Provide the (x, y) coordinate of the cell's center where the given text is located.  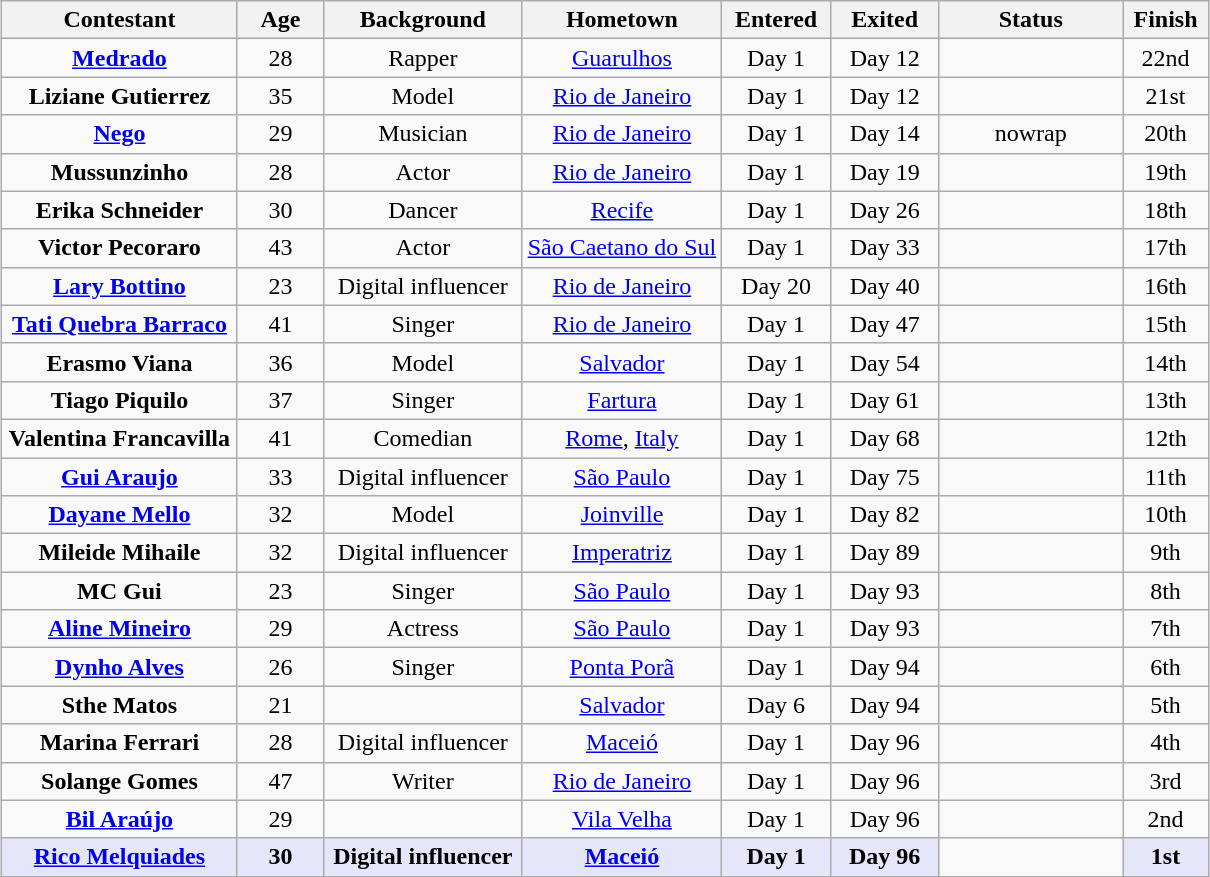
22nd (1165, 58)
4th (1165, 743)
Tiago Piquilo (119, 400)
20th (1165, 134)
Comedian (424, 438)
Status (1031, 20)
Actress (424, 629)
Liziane Gutierrez (119, 96)
36 (280, 362)
Dancer (424, 210)
8th (1165, 591)
Entered (776, 20)
Erika Schneider (119, 210)
Day 26 (884, 210)
Marina Ferrari (119, 743)
Day 14 (884, 134)
Background (424, 20)
3rd (1165, 781)
19th (1165, 172)
Valentina Francavilla (119, 438)
MC Gui (119, 591)
Gui Araujo (119, 477)
Joinville (622, 515)
Dayane Mello (119, 515)
Tati Quebra Barraco (119, 324)
37 (280, 400)
11th (1165, 477)
Day 6 (776, 705)
47 (280, 781)
Fartura (622, 400)
35 (280, 96)
Rico Melquiades (119, 857)
Dynho Alves (119, 667)
26 (280, 667)
Erasmo Viana (119, 362)
6th (1165, 667)
Day 19 (884, 172)
21st (1165, 96)
Musician (424, 134)
Day 82 (884, 515)
Victor Pecoraro (119, 248)
Day 61 (884, 400)
Day 54 (884, 362)
Aline Mineiro (119, 629)
Sthe Matos (119, 705)
7th (1165, 629)
Imperatriz (622, 553)
Vila Velha (622, 819)
Finish (1165, 20)
Contestant (119, 20)
Day 47 (884, 324)
12th (1165, 438)
São Caetano do Sul (622, 248)
14th (1165, 362)
Lary Bottino (119, 286)
2nd (1165, 819)
18th (1165, 210)
Rome, Italy (622, 438)
Solange Gomes (119, 781)
Mileide Mihaile (119, 553)
Nego (119, 134)
43 (280, 248)
9th (1165, 553)
Day 40 (884, 286)
1st (1165, 857)
Recife (622, 210)
Day 20 (776, 286)
Writer (424, 781)
Day 68 (884, 438)
Exited (884, 20)
Medrado (119, 58)
5th (1165, 705)
Day 89 (884, 553)
21 (280, 705)
17th (1165, 248)
10th (1165, 515)
Mussunzinho (119, 172)
16th (1165, 286)
nowrap (1031, 134)
Ponta Porã (622, 667)
Day 33 (884, 248)
Bil Araújo (119, 819)
Age (280, 20)
Rapper (424, 58)
33 (280, 477)
13th (1165, 400)
Hometown (622, 20)
15th (1165, 324)
Guarulhos (622, 58)
Day 75 (884, 477)
